Find where the given text appears and provide that cell's center as [x, y] coordinate. 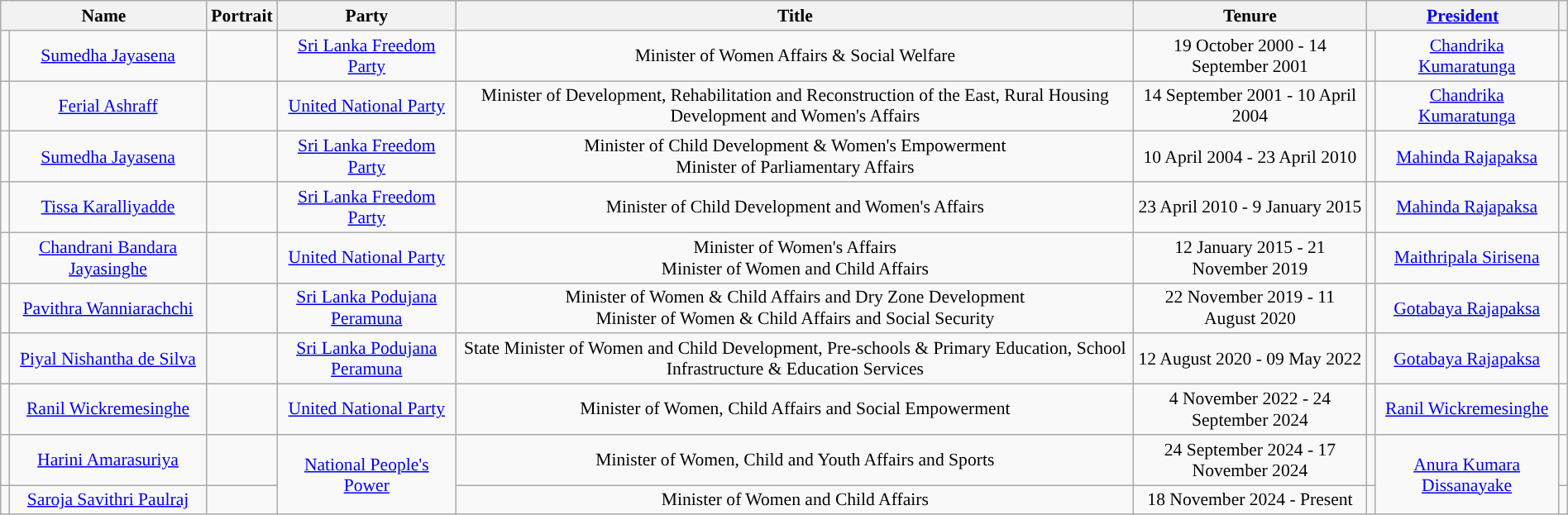
10 April 2004 - 23 April 2010 [1250, 157]
Minister of Child Development & Women's EmpowermentMinister of Parliamentary Affairs [796, 157]
National People's Power [367, 474]
Harini Amarasuriya [108, 460]
19 October 2000 - 14 September 2001 [1250, 56]
Minister of Women & Child Affairs and Dry Zone DevelopmentMinister of Women & Child Affairs and Social Security [796, 308]
Minister of Child Development and Women's Affairs [796, 207]
Maithripala Sirisena [1467, 258]
Ferial Ashraff [108, 106]
President [1462, 16]
Pavithra Wanniarachchi [108, 308]
Tenure [1250, 16]
Tissa Karalliyadde [108, 207]
Title [796, 16]
Minister of Women Affairs & Social Welfare [796, 56]
24 September 2024 - 17 November 2024 [1250, 460]
14 September 2001 - 10 April 2004 [1250, 106]
18 November 2024 - Present [1250, 500]
Party [367, 16]
Minister of Women, Child Affairs and Social Empowerment [796, 410]
12 January 2015 - 21 November 2019 [1250, 258]
Anura Kumara Dissanayake [1467, 474]
Name [104, 16]
12 August 2020 - 09 May 2022 [1250, 359]
Minister of Women and Child Affairs [796, 500]
Piyal Nishantha de Silva [108, 359]
4 November 2022 - 24 September 2024 [1250, 410]
Minister of Women's AffairsMinister of Women and Child Affairs [796, 258]
Portrait [241, 16]
State Minister of Women and Child Development, Pre-schools & Primary Education, School Infrastructure & Education Services [796, 359]
Saroja Savithri Paulraj [108, 500]
22 November 2019 - 11 August 2020 [1250, 308]
Minister of Women, Child and Youth Affairs and Sports [796, 460]
23 April 2010 - 9 January 2015 [1250, 207]
Chandrani Bandara Jayasinghe [108, 258]
Minister of Development, Rehabilitation and Reconstruction of the East, Rural Housing Development and Women's Affairs [796, 106]
